From the cell containing the given text, extract its center point as (x, y) coordinate. 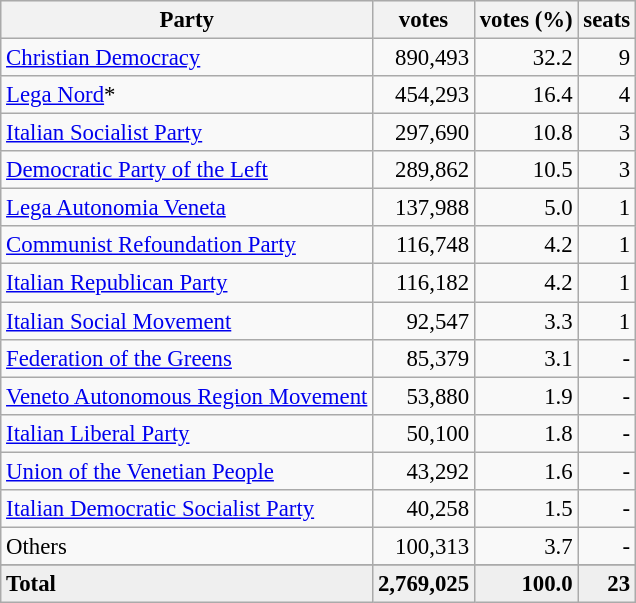
1.6 (526, 471)
297,690 (424, 133)
137,988 (424, 208)
43,292 (424, 471)
Total (187, 584)
16.4 (526, 95)
Federation of the Greens (187, 358)
Union of the Venetian People (187, 471)
40,258 (424, 509)
Italian Democratic Socialist Party (187, 509)
Others (187, 546)
5.0 (526, 208)
92,547 (424, 321)
3.1 (526, 358)
Italian Social Movement (187, 321)
1.5 (526, 509)
Veneto Autonomous Region Movement (187, 396)
116,748 (424, 245)
3.3 (526, 321)
3.7 (526, 546)
seats (606, 20)
100.0 (526, 584)
454,293 (424, 95)
Communist Refoundation Party (187, 245)
10.8 (526, 133)
1.8 (526, 433)
Italian Socialist Party (187, 133)
23 (606, 584)
Italian Republican Party (187, 283)
890,493 (424, 58)
4 (606, 95)
Christian Democracy (187, 58)
85,379 (424, 358)
Lega Nord* (187, 95)
Italian Liberal Party (187, 433)
32.2 (526, 58)
50,100 (424, 433)
9 (606, 58)
116,182 (424, 283)
2,769,025 (424, 584)
10.5 (526, 170)
289,862 (424, 170)
Party (187, 20)
Lega Autonomia Veneta (187, 208)
Democratic Party of the Left (187, 170)
100,313 (424, 546)
1.9 (526, 396)
votes (%) (526, 20)
votes (424, 20)
53,880 (424, 396)
